Locate the cell with the specified text and output its (x, y) center coordinate. 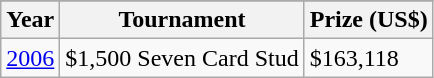
2006 (30, 58)
Year (30, 20)
Prize (US$) (368, 20)
$1,500 Seven Card Stud (182, 58)
Tournament (182, 20)
$163,118 (368, 58)
